Identify which cell holds the provided text, then report its [x, y] central coordinate. 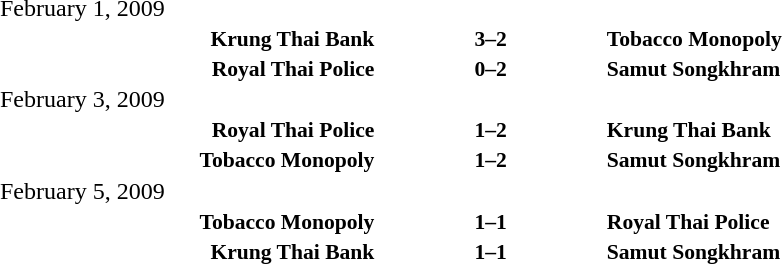
1–1 [490, 222]
0–2 [490, 68]
3–2 [490, 38]
